Capture the cell that displays the provided text and extract its (x, y) central coordinate. 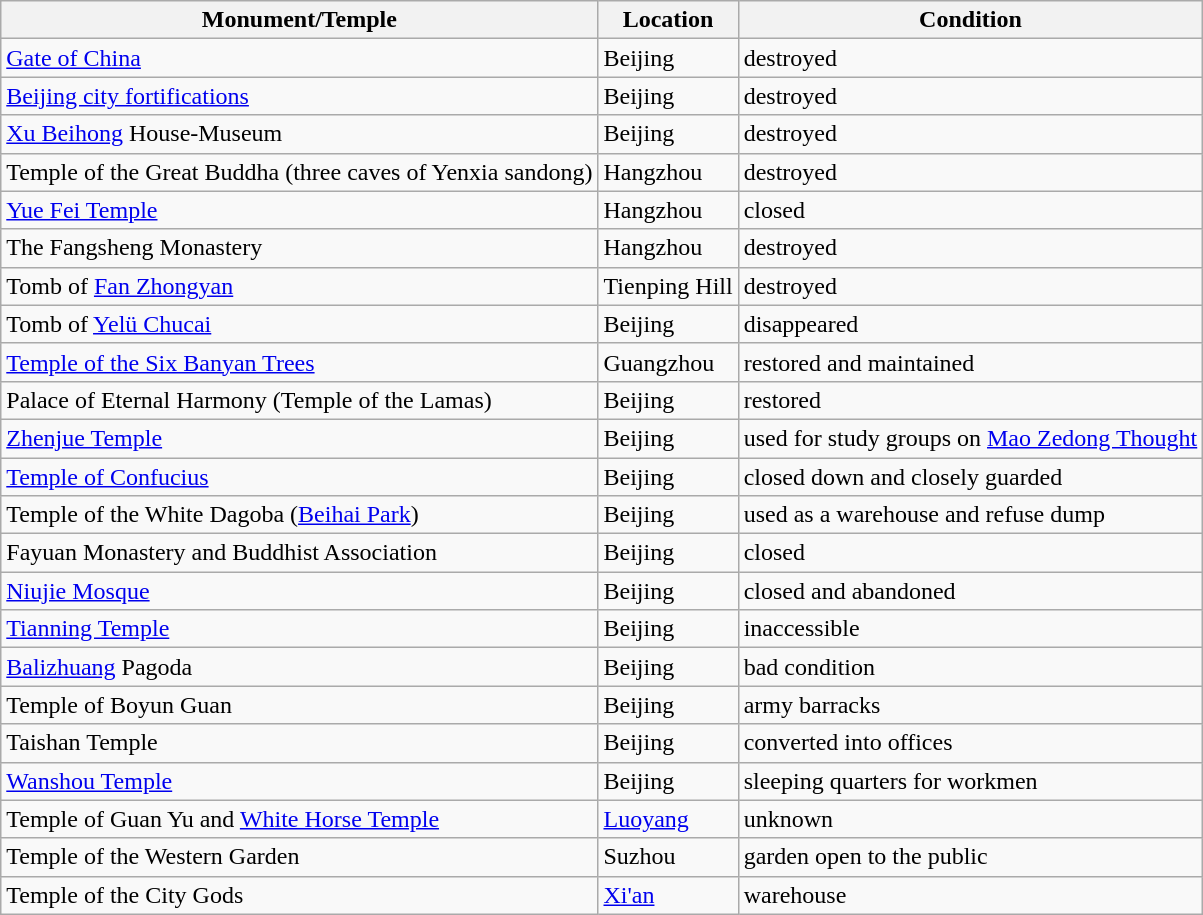
Location (668, 20)
Temple of the City Gods (300, 895)
converted into offices (970, 743)
bad condition (970, 667)
Xu Beihong House-Museum (300, 134)
Temple of the Six Banyan Trees (300, 362)
Monument/Temple (300, 20)
Tomb of Yelü Chucai (300, 324)
Fayuan Monastery and Buddhist Association (300, 553)
Xi'an (668, 895)
Balizhuang Pagoda (300, 667)
Condition (970, 20)
disappeared (970, 324)
Luoyang (668, 819)
Zhenjue Temple (300, 438)
Guangzhou (668, 362)
unknown (970, 819)
Temple of the Western Garden (300, 857)
Taishan Temple (300, 743)
Tienping Hill (668, 286)
garden open to the public (970, 857)
Palace of Eternal Harmony (Temple of the Lamas) (300, 400)
Temple of Guan Yu and White Horse Temple (300, 819)
Temple of the White Dagoba (Beihai Park) (300, 515)
army barracks (970, 705)
Niujie Mosque (300, 591)
closed and abandoned (970, 591)
Beijing city fortifications (300, 96)
Temple of Boyun Guan (300, 705)
Wanshou Temple (300, 781)
Temple of the Great Buddha (three caves of Yenxia sandong) (300, 172)
Tomb of Fan Zhongyan (300, 286)
used for study groups on Mao Zedong Thought (970, 438)
Tianning Temple (300, 629)
inaccessible (970, 629)
Suzhou (668, 857)
warehouse (970, 895)
closed down and closely guarded (970, 477)
The Fangsheng Monastery (300, 248)
sleeping quarters for workmen (970, 781)
restored (970, 400)
Gate of China (300, 58)
restored and maintained (970, 362)
used as a warehouse and refuse dump (970, 515)
Yue Fei Temple (300, 210)
Temple of Confucius (300, 477)
